Output the (X, Y) coordinate of the center of the cell containing the given text.  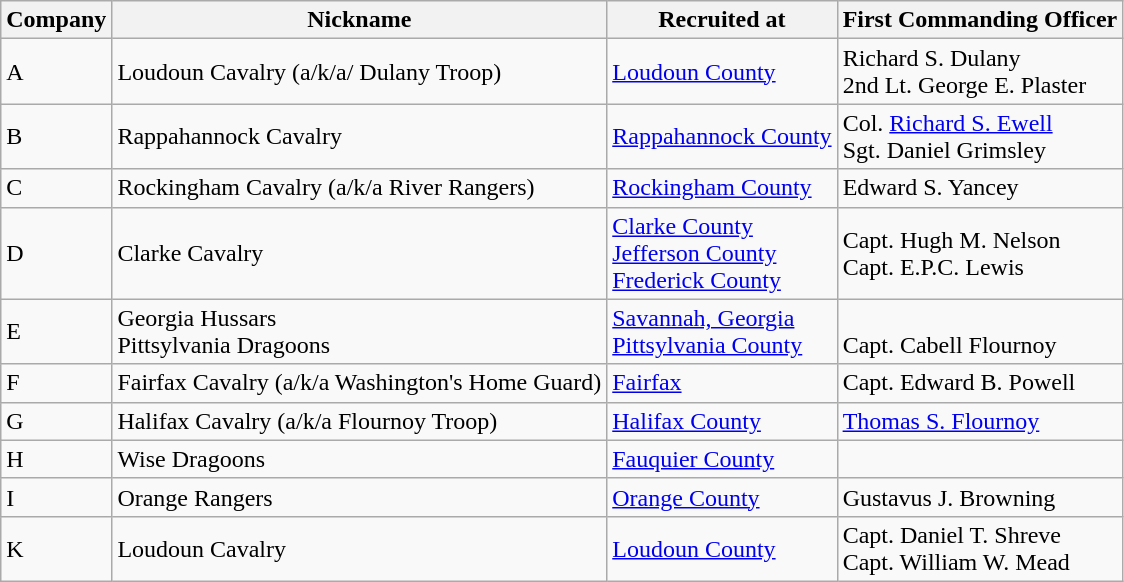
Col. Richard S. EwellSgt. Daniel Grimsley (980, 136)
B (56, 136)
Rockingham Cavalry (a/k/a River Rangers) (360, 188)
Thomas S. Flournoy (980, 421)
Orange Rangers (360, 497)
Halifax Cavalry (a/k/a Flournoy Troop) (360, 421)
Capt. Hugh M. NelsonCapt. E.P.C. Lewis (980, 253)
First Commanding Officer (980, 20)
Edward S. Yancey (980, 188)
Gustavus J. Browning (980, 497)
Rappahannock County (722, 136)
G (56, 421)
Georgia HussarsPittsylvania Dragoons (360, 332)
Company (56, 20)
Wise Dragoons (360, 459)
Rappahannock Cavalry (360, 136)
Orange County (722, 497)
Rockingham County (722, 188)
E (56, 332)
C (56, 188)
Clarke CountyJefferson CountyFrederick County (722, 253)
Capt. Daniel T. ShreveCapt. William W. Mead (980, 548)
A (56, 72)
Capt. Edward B. Powell (980, 383)
Halifax County (722, 421)
Clarke Cavalry (360, 253)
F (56, 383)
Savannah, GeorgiaPittsylvania County (722, 332)
D (56, 253)
Richard S. Dulany 2nd Lt. George E. Plaster (980, 72)
Loudoun Cavalry (360, 548)
Loudoun Cavalry (a/k/a/ Dulany Troop) (360, 72)
I (56, 497)
Fairfax Cavalry (a/k/a Washington's Home Guard) (360, 383)
Recruited at (722, 20)
K (56, 548)
Fairfax (722, 383)
H (56, 459)
Nickname (360, 20)
Fauquier County (722, 459)
Capt. Cabell Flournoy (980, 332)
